Search for the cell housing the specified text and yield its [x, y] center coordinate. 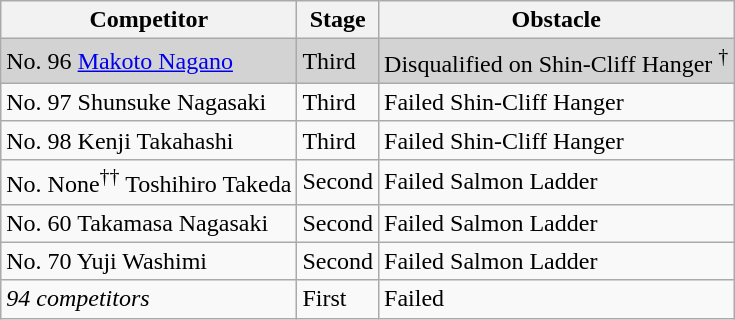
Competitor [149, 20]
No. 60 Takamasa Nagasaki [149, 223]
No. None†† Toshihiro Takeda [149, 182]
Failed [556, 299]
No. 70 Yuji Washimi [149, 261]
Disqualified on Shin-Cliff Hanger † [556, 62]
No. 98 Kenji Takahashi [149, 140]
First [338, 299]
Obstacle [556, 20]
Stage [338, 20]
No. 96 Makoto Nagano [149, 62]
No. 97 Shunsuke Nagasaki [149, 102]
94 competitors [149, 299]
